Search for the cell housing the specified text and yield its [x, y] center coordinate. 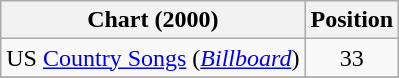
33 [352, 58]
Position [352, 20]
US Country Songs (Billboard) [153, 58]
Chart (2000) [153, 20]
